Determine the [X, Y] coordinate at the center of the cell enclosing the given text.  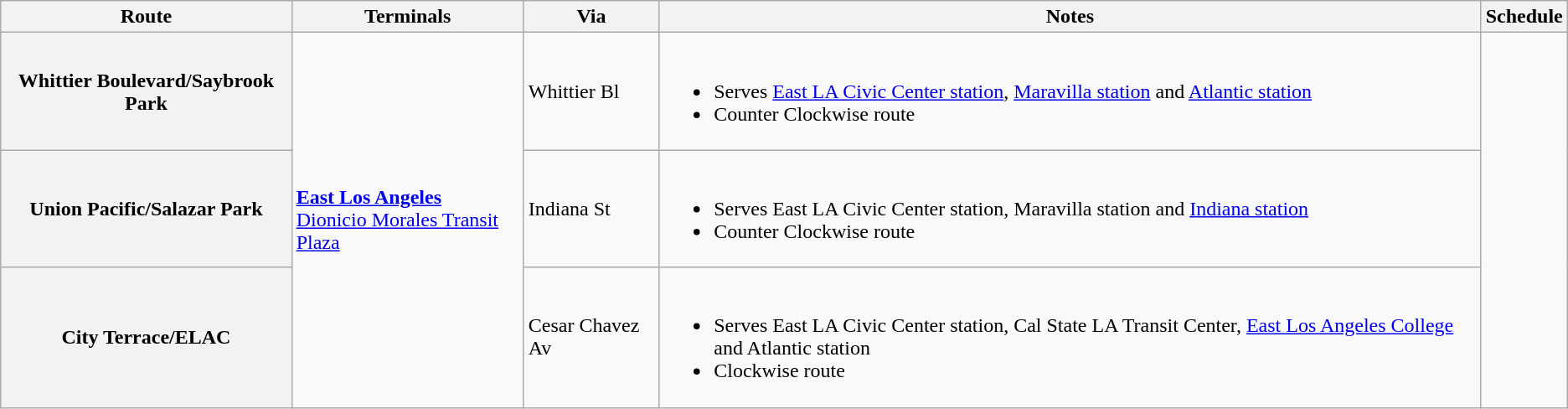
Route [146, 17]
East Los AngelesDionicio Morales Transit Plaza [407, 220]
Via [591, 17]
Serves East LA Civic Center station, Maravilla station and Indiana stationCounter Clockwise route [1070, 209]
City Terrace/ELAC [146, 337]
Schedule [1524, 17]
Whittier Bl [591, 91]
Notes [1070, 17]
Indiana St [591, 209]
Terminals [407, 17]
Whittier Boulevard/Saybrook Park [146, 91]
Cesar Chavez Av [591, 337]
Serves East LA Civic Center station, Cal State LA Transit Center, East Los Angeles College and Atlantic stationClockwise route [1070, 337]
Union Pacific/Salazar Park [146, 209]
Serves East LA Civic Center station, Maravilla station and Atlantic stationCounter Clockwise route [1070, 91]
